Find where the given text appears and provide that cell's center as (X, Y) coordinate. 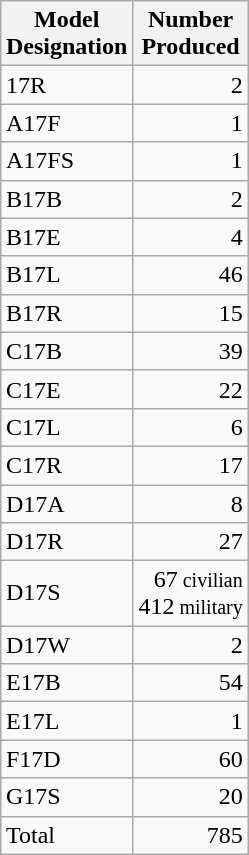
785 (190, 835)
B17R (66, 313)
20 (190, 797)
B17L (66, 275)
NumberProduced (190, 34)
15 (190, 313)
67 civilian412 military (190, 594)
G17S (66, 797)
D17R (66, 542)
8 (190, 503)
E17L (66, 721)
C17L (66, 427)
A17FS (66, 161)
D17W (66, 645)
ModelDesignation (66, 34)
C17R (66, 465)
39 (190, 351)
22 (190, 389)
Total (66, 835)
B17E (66, 237)
6 (190, 427)
D17S (66, 594)
27 (190, 542)
17 (190, 465)
E17B (66, 683)
46 (190, 275)
D17A (66, 503)
54 (190, 683)
F17D (66, 759)
B17B (66, 199)
C17E (66, 389)
60 (190, 759)
A17F (66, 123)
4 (190, 237)
17R (66, 85)
C17B (66, 351)
